Locate the cell with the specified text and output its [x, y] center coordinate. 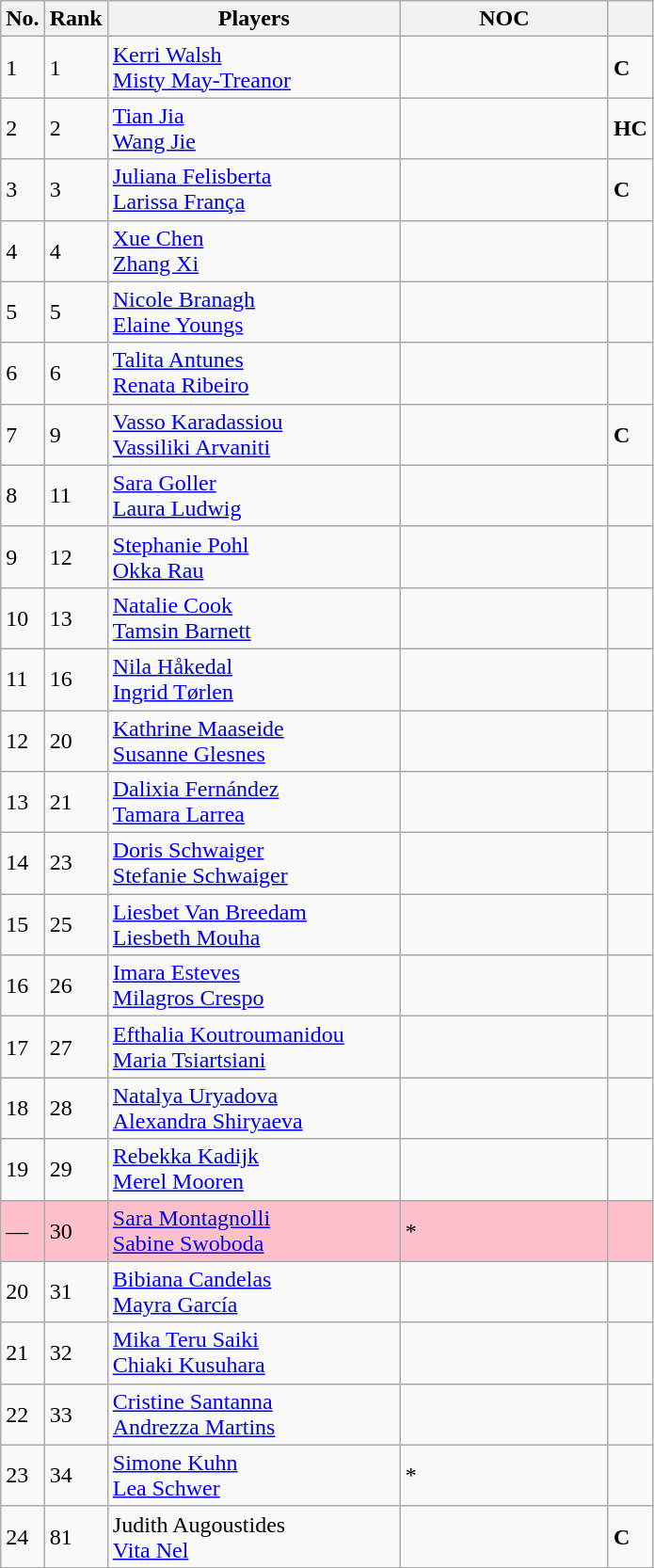
24 [23, 1536]
Doris Schwaiger Stefanie Schwaiger [254, 864]
26 [75, 986]
29 [75, 1169]
34 [75, 1476]
Judith Augoustides Vita Nel [254, 1536]
Natalie Cook Tamsin Barnett [254, 617]
Efthalia Koutroumanidou Maria Tsiartsiani [254, 1047]
28 [75, 1109]
7 [23, 435]
Rank [75, 19]
17 [23, 1047]
14 [23, 864]
Xue Chen Zhang Xi [254, 250]
25 [75, 924]
31 [75, 1291]
Sara Goller Laura Ludwig [254, 495]
33 [75, 1414]
Dalixia Fernández Tamara Larrea [254, 802]
19 [23, 1169]
8 [23, 495]
Cristine Santanna Andrezza Martins [254, 1414]
Rebekka Kadijk Merel Mooren [254, 1169]
Liesbet Van Breedam Liesbeth Mouha [254, 924]
Tian Jia Wang Jie [254, 128]
Talita Antunes Renata Ribeiro [254, 373]
Kathrine Maaseide Susanne Glesnes [254, 740]
Sara Montagnolli Sabine Swoboda [254, 1231]
32 [75, 1353]
— [23, 1231]
Juliana Felisberta Larissa França [254, 190]
Natalya Uryadova Alexandra Shiryaeva [254, 1109]
Bibiana Candelas Mayra García [254, 1291]
Kerri Walsh Misty May-Treanor [254, 68]
Mika Teru Saiki Chiaki Kusuhara [254, 1353]
81 [75, 1536]
18 [23, 1109]
Nila Håkedal Ingrid Tørlen [254, 680]
30 [75, 1231]
27 [75, 1047]
HC [630, 128]
Players [254, 19]
10 [23, 617]
Simone Kuhn Lea Schwer [254, 1476]
15 [23, 924]
NOC [504, 19]
Imara Esteves Milagros Crespo [254, 986]
22 [23, 1414]
Stephanie Pohl Okka Rau [254, 557]
Nicole Branagh Elaine Youngs [254, 312]
Vasso Karadassiou Vassiliki Arvaniti [254, 435]
No. [23, 19]
